Identify which cell holds the provided text, then report its (x, y) central coordinate. 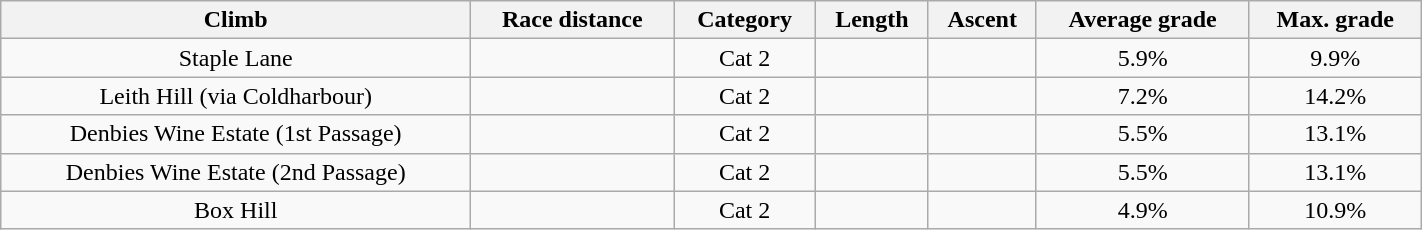
Leith Hill (via Coldharbour) (236, 96)
Climb (236, 20)
Race distance (572, 20)
Staple Lane (236, 58)
4.9% (1142, 210)
Average grade (1142, 20)
Category (745, 20)
Denbies Wine Estate (1st Passage) (236, 134)
10.9% (1335, 210)
Max. grade (1335, 20)
7.2% (1142, 96)
9.9% (1335, 58)
Denbies Wine Estate (2nd Passage) (236, 172)
5.9% (1142, 58)
Ascent (982, 20)
Box Hill (236, 210)
Length (872, 20)
14.2% (1335, 96)
